Scan for the cell matching the given text and deliver its (x, y) coordinate at center. 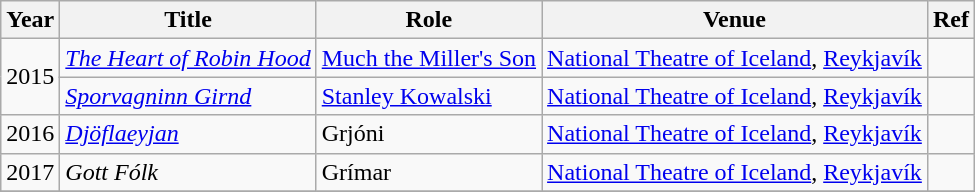
Grjóni (428, 134)
The Heart of Robin Hood (188, 58)
Year (30, 20)
Djöflaeyjan (188, 134)
Grímar (428, 172)
2017 (30, 172)
Much the Miller's Son (428, 58)
Gott Fólk (188, 172)
Stanley Kowalski (428, 96)
2016 (30, 134)
Role (428, 20)
2015 (30, 77)
Venue (735, 20)
Sporvagninn Girnd (188, 96)
Title (188, 20)
Ref (950, 20)
